Pinpoint the cell where the given text exists, returning its (x, y) midpoint coordinate. 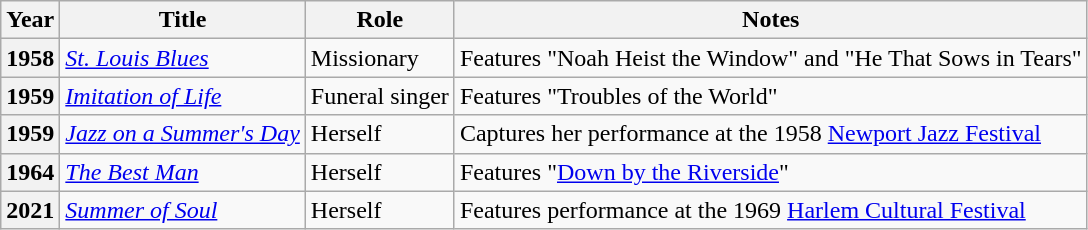
Notes (770, 20)
1964 (30, 172)
Features "Down by the Riverside" (770, 172)
The Best Man (183, 172)
Features performance at the 1969 Harlem Cultural Festival (770, 210)
Jazz on a Summer's Day (183, 134)
Role (380, 20)
Features "Noah Heist the Window" and "He That Sows in Tears" (770, 58)
Missionary (380, 58)
St. Louis Blues (183, 58)
Funeral singer (380, 96)
Year (30, 20)
Summer of Soul (183, 210)
1958 (30, 58)
Captures her performance at the 1958 Newport Jazz Festival (770, 134)
Features "Troubles of the World" (770, 96)
Imitation of Life (183, 96)
2021 (30, 210)
Title (183, 20)
